From the cell containing the given text, extract its center point as (x, y) coordinate. 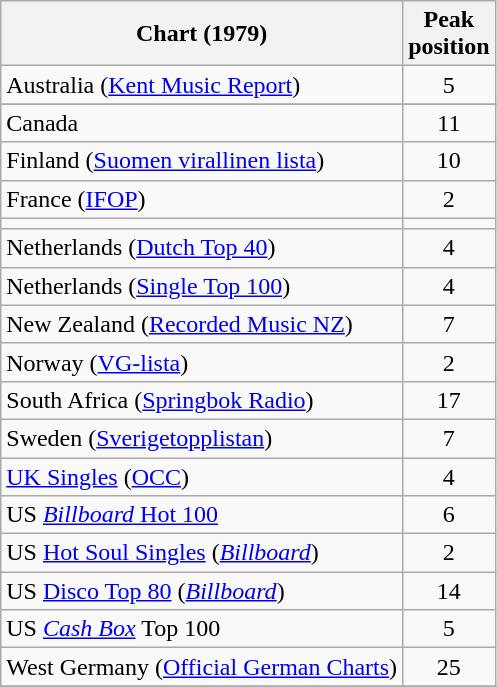
Netherlands (Dutch Top 40) (202, 248)
Netherlands (Single Top 100) (202, 286)
Sweden (Sverigetopplistan) (202, 438)
14 (449, 591)
US Billboard Hot 100 (202, 515)
France (IFOP) (202, 199)
Peakposition (449, 34)
17 (449, 400)
US Hot Soul Singles (Billboard) (202, 553)
South Africa (Springbok Radio) (202, 400)
11 (449, 123)
US Disco Top 80 (Billboard) (202, 591)
Chart (1979) (202, 34)
10 (449, 161)
Norway (VG-lista) (202, 362)
25 (449, 667)
New Zealand (Recorded Music NZ) (202, 324)
Australia (Kent Music Report) (202, 85)
West Germany (Official German Charts) (202, 667)
US Cash Box Top 100 (202, 629)
Finland (Suomen virallinen lista) (202, 161)
6 (449, 515)
Canada (202, 123)
UK Singles (OCC) (202, 477)
